Return the (x, y) coordinate for the center point of the cell that contains the specified text.  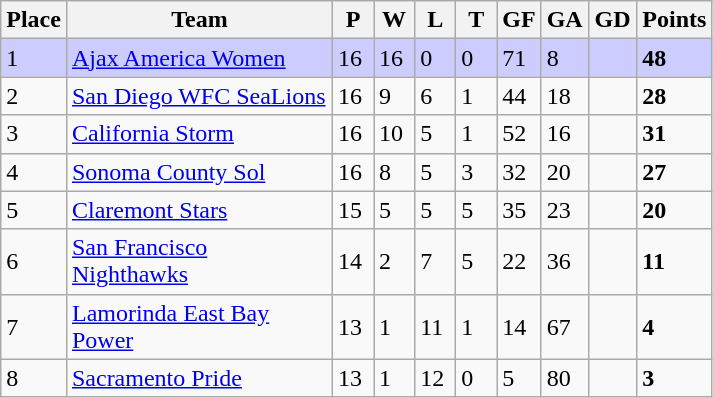
27 (674, 172)
35 (519, 210)
T (476, 20)
28 (674, 96)
80 (564, 378)
12 (436, 378)
GA (564, 20)
P (354, 20)
W (394, 20)
15 (354, 210)
GF (519, 20)
Place (34, 20)
L (436, 20)
22 (519, 262)
67 (564, 326)
Claremont Stars (199, 210)
10 (394, 134)
71 (519, 58)
San Diego WFC SeaLions (199, 96)
Team (199, 20)
52 (519, 134)
32 (519, 172)
Ajax America Women (199, 58)
36 (564, 262)
44 (519, 96)
Points (674, 20)
48 (674, 58)
Sonoma County Sol (199, 172)
California Storm (199, 134)
GD (612, 20)
23 (564, 210)
Sacramento Pride (199, 378)
18 (564, 96)
Lamorinda East Bay Power (199, 326)
31 (674, 134)
9 (394, 96)
San Francisco Nighthawks (199, 262)
